From the cell containing the given text, extract its center point as (x, y) coordinate. 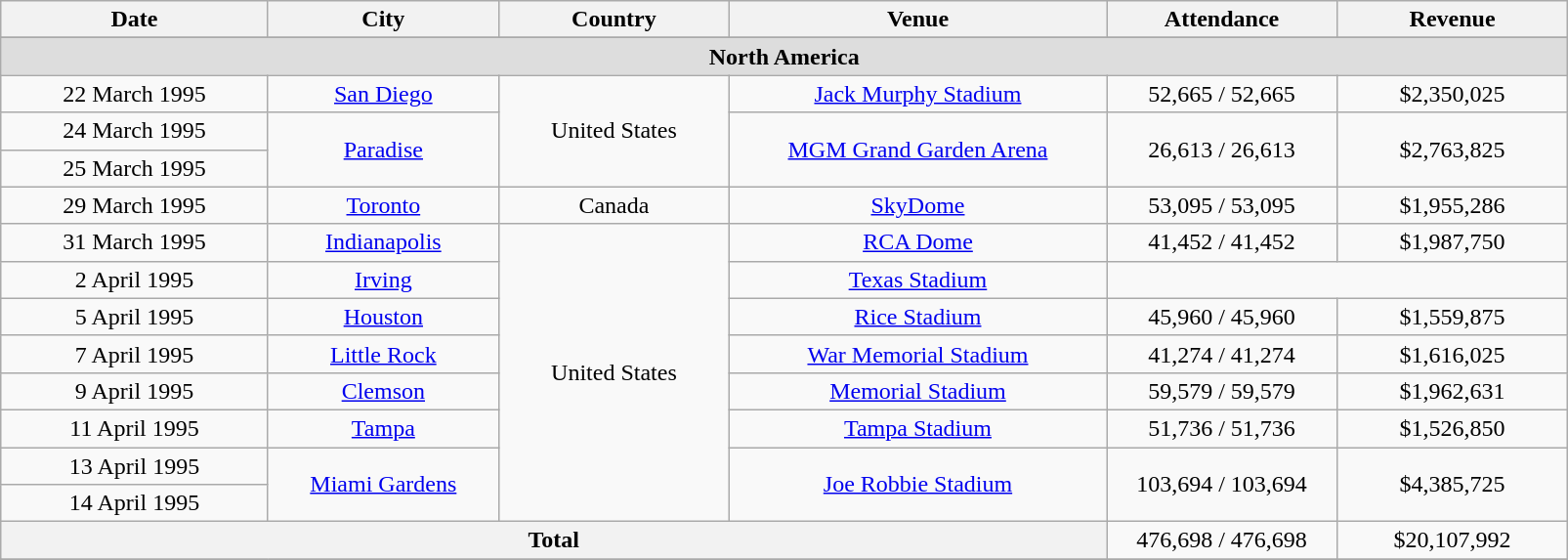
2 April 1995 (135, 280)
5 April 1995 (135, 317)
North America (784, 57)
Clemson (383, 391)
41,274 / 41,274 (1221, 354)
Indianapolis (383, 242)
Jack Murphy Stadium (917, 94)
$1,987,750 (1453, 242)
Country (614, 20)
$1,962,631 (1453, 391)
$2,350,025 (1453, 94)
7 April 1995 (135, 354)
$1,526,850 (1453, 428)
Joe Robbie Stadium (917, 485)
Revenue (1453, 20)
41,452 / 41,452 (1221, 242)
45,960 / 45,960 (1221, 317)
RCA Dome (917, 242)
SkyDome (917, 205)
14 April 1995 (135, 503)
$1,616,025 (1453, 354)
Little Rock (383, 354)
Date (135, 20)
MGM Grand Garden Arena (917, 150)
Rice Stadium (917, 317)
11 April 1995 (135, 428)
$1,955,286 (1453, 205)
Houston (383, 317)
22 March 1995 (135, 94)
Tampa (383, 428)
29 March 1995 (135, 205)
51,736 / 51,736 (1221, 428)
52,665 / 52,665 (1221, 94)
Paradise (383, 150)
Attendance (1221, 20)
Tampa Stadium (917, 428)
Venue (917, 20)
59,579 / 59,579 (1221, 391)
Irving (383, 280)
San Diego (383, 94)
Miami Gardens (383, 485)
103,694 / 103,694 (1221, 485)
War Memorial Stadium (917, 354)
$2,763,825 (1453, 150)
Total (554, 540)
$4,385,725 (1453, 485)
26,613 / 26,613 (1221, 150)
53,095 / 53,095 (1221, 205)
Canada (614, 205)
Toronto (383, 205)
Texas Stadium (917, 280)
25 March 1995 (135, 168)
31 March 1995 (135, 242)
476,698 / 476,698 (1221, 540)
9 April 1995 (135, 391)
Memorial Stadium (917, 391)
$20,107,992 (1453, 540)
$1,559,875 (1453, 317)
City (383, 20)
13 April 1995 (135, 466)
24 March 1995 (135, 131)
